Search for the cell housing the specified text and yield its [x, y] center coordinate. 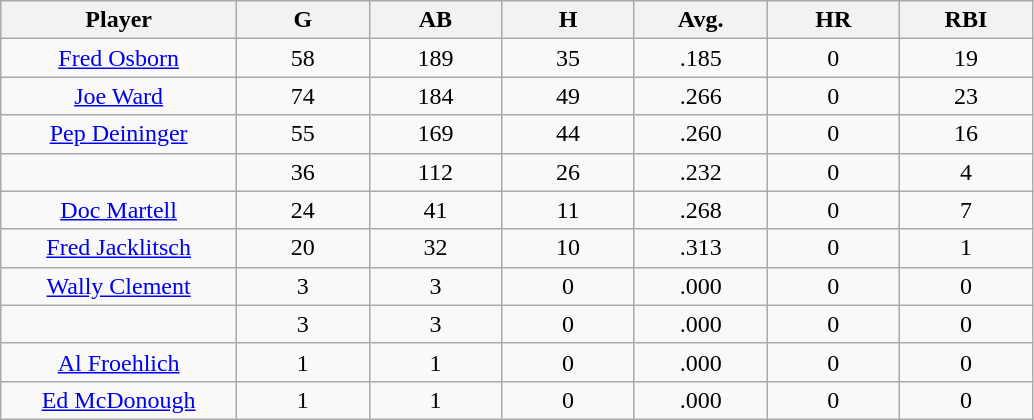
Wally Clement [119, 286]
G [304, 20]
AB [436, 20]
.185 [700, 58]
.266 [700, 96]
Avg. [700, 20]
.232 [700, 172]
RBI [966, 20]
10 [568, 248]
Ed McDonough [119, 400]
Fred Jacklitsch [119, 248]
49 [568, 96]
169 [436, 134]
Al Froehlich [119, 362]
7 [966, 210]
.268 [700, 210]
16 [966, 134]
.260 [700, 134]
24 [304, 210]
19 [966, 58]
HR [834, 20]
184 [436, 96]
Joe Ward [119, 96]
H [568, 20]
32 [436, 248]
58 [304, 58]
44 [568, 134]
35 [568, 58]
Doc Martell [119, 210]
Fred Osborn [119, 58]
20 [304, 248]
26 [568, 172]
11 [568, 210]
112 [436, 172]
23 [966, 96]
55 [304, 134]
189 [436, 58]
74 [304, 96]
4 [966, 172]
Player [119, 20]
.313 [700, 248]
Pep Deininger [119, 134]
36 [304, 172]
41 [436, 210]
